For the text-containing cell, return its midpoint in (x, y) coordinate format. 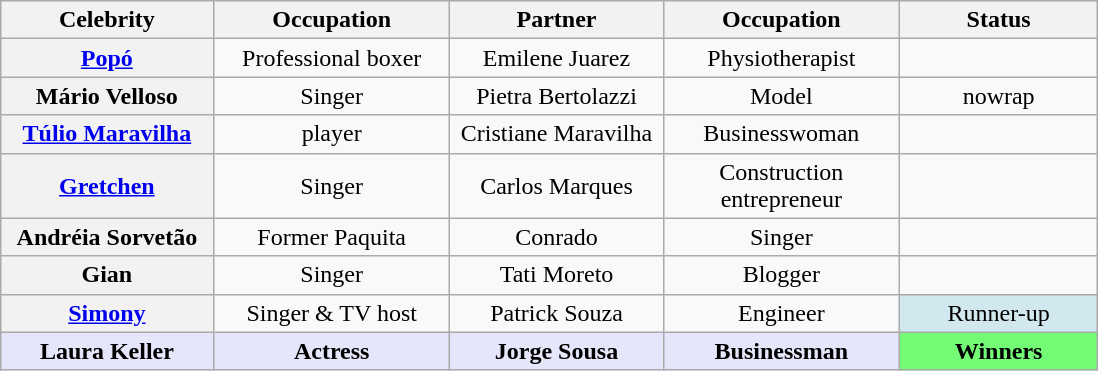
Celebrity (107, 20)
Andréia Sorvetão (107, 237)
Singer & TV host (332, 313)
Emilene Juarez (557, 58)
Businessman (781, 351)
Professional boxer (332, 58)
Carlos Marques (557, 186)
Businesswoman (781, 134)
Pietra Bertolazzi (557, 96)
player (332, 134)
Winners (998, 351)
Tati Moreto (557, 275)
Cristiane Maravilha (557, 134)
Physiotherapist (781, 58)
Laura Keller (107, 351)
Partner (557, 20)
Gian (107, 275)
nowrap (998, 96)
Status (998, 20)
Gretchen (107, 186)
Patrick Souza (557, 313)
Actress (332, 351)
Conrado (557, 237)
Túlio Maravilha (107, 134)
Construction entrepreneur (781, 186)
Simony (107, 313)
Jorge Sousa (557, 351)
Mário Velloso (107, 96)
Engineer (781, 313)
Blogger (781, 275)
Runner-up (998, 313)
Former Paquita (332, 237)
Model (781, 96)
Popó (107, 58)
